Pinpoint the cell where the given text exists, returning its [X, Y] midpoint coordinate. 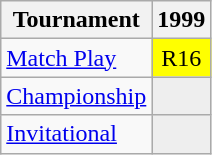
Tournament [76, 20]
Championship [76, 96]
1999 [182, 20]
Match Play [76, 58]
Invitational [76, 134]
R16 [182, 58]
